Detect which cell encompasses the target text, then output its [X, Y] center coordinate. 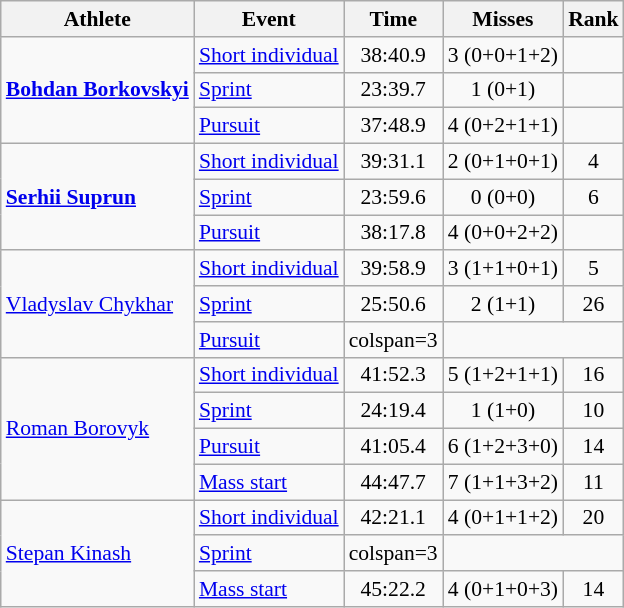
41:05.4 [394, 447]
37:48.9 [394, 126]
3 (0+0+1+2) [503, 55]
26 [594, 304]
4 (0+2+1+1) [503, 126]
11 [594, 482]
25:50.6 [394, 304]
6 (1+2+3+0) [503, 447]
41:52.3 [394, 375]
39:58.9 [394, 269]
Stepan Kinash [98, 554]
Rank [594, 19]
7 (1+1+3+2) [503, 482]
0 (0+0) [503, 197]
1 (0+1) [503, 90]
Vladyslav Chykhar [98, 304]
6 [594, 197]
1 (1+0) [503, 411]
23:39.7 [394, 90]
5 [594, 269]
4 (0+0+2+2) [503, 233]
Event [269, 19]
2 (0+1+0+1) [503, 162]
Misses [503, 19]
39:31.1 [394, 162]
Bohdan Borkovskyi [98, 90]
5 (1+2+1+1) [503, 375]
20 [594, 518]
Serhii Suprun [98, 198]
3 (1+1+0+1) [503, 269]
Time [394, 19]
16 [594, 375]
4 [594, 162]
42:21.1 [394, 518]
45:22.2 [394, 589]
38:17.8 [394, 233]
4 (0+1+0+3) [503, 589]
Athlete [98, 19]
2 (1+1) [503, 304]
44:47.7 [394, 482]
24:19.4 [394, 411]
Roman Borovyk [98, 428]
4 (0+1+1+2) [503, 518]
10 [594, 411]
23:59.6 [394, 197]
38:40.9 [394, 55]
